Identify which cell holds the provided text, then report its [x, y] central coordinate. 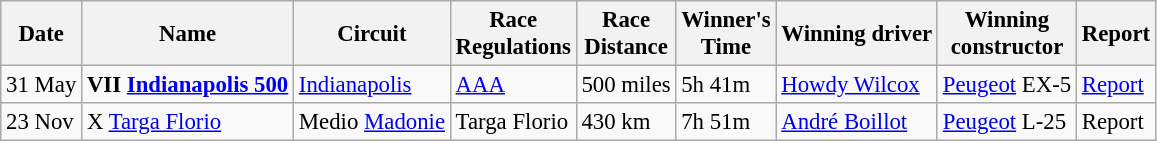
Indianapolis [372, 85]
Winning driver [856, 34]
Winningconstructor [1006, 34]
5h 41m [726, 85]
7h 51m [726, 122]
Name [188, 34]
500 miles [626, 85]
Howdy Wilcox [856, 85]
RaceDistance [626, 34]
430 km [626, 122]
Peugeot EX-5 [1006, 85]
31 May [42, 85]
Circuit [372, 34]
X Targa Florio [188, 122]
AAA [513, 85]
André Boillot [856, 122]
Date [42, 34]
23 Nov [42, 122]
Peugeot L-25 [1006, 122]
RaceRegulations [513, 34]
Targa Florio [513, 122]
Medio Madonie [372, 122]
VII Indianapolis 500 [188, 85]
Winner'sTime [726, 34]
